Find where the given text appears and provide that cell's center as (x, y) coordinate. 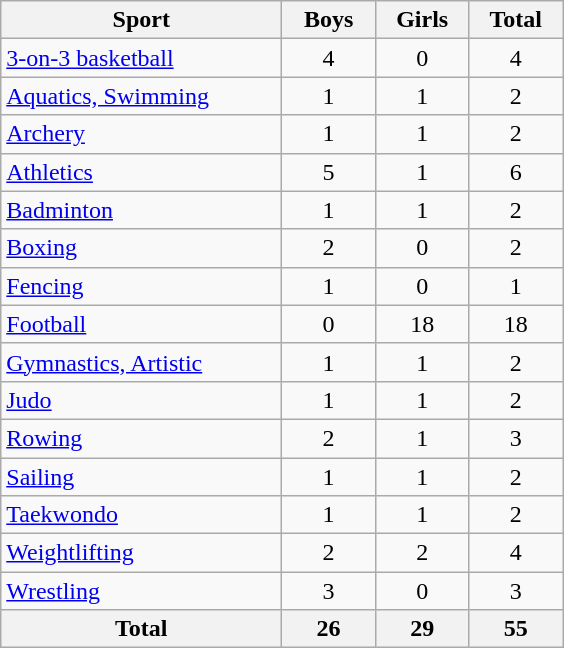
5 (329, 172)
Judo (142, 400)
Aquatics, Swimming (142, 96)
Fencing (142, 286)
26 (329, 629)
Athletics (142, 172)
Sport (142, 20)
29 (422, 629)
Wrestling (142, 591)
Rowing (142, 438)
Football (142, 324)
55 (516, 629)
Girls (422, 20)
Taekwondo (142, 515)
Weightlifting (142, 553)
Archery (142, 134)
Sailing (142, 477)
6 (516, 172)
3-on-3 basketball (142, 58)
Boys (329, 20)
Badminton (142, 210)
Gymnastics, Artistic (142, 362)
Boxing (142, 248)
